Scan for the cell matching the given text and deliver its (X, Y) coordinate at center. 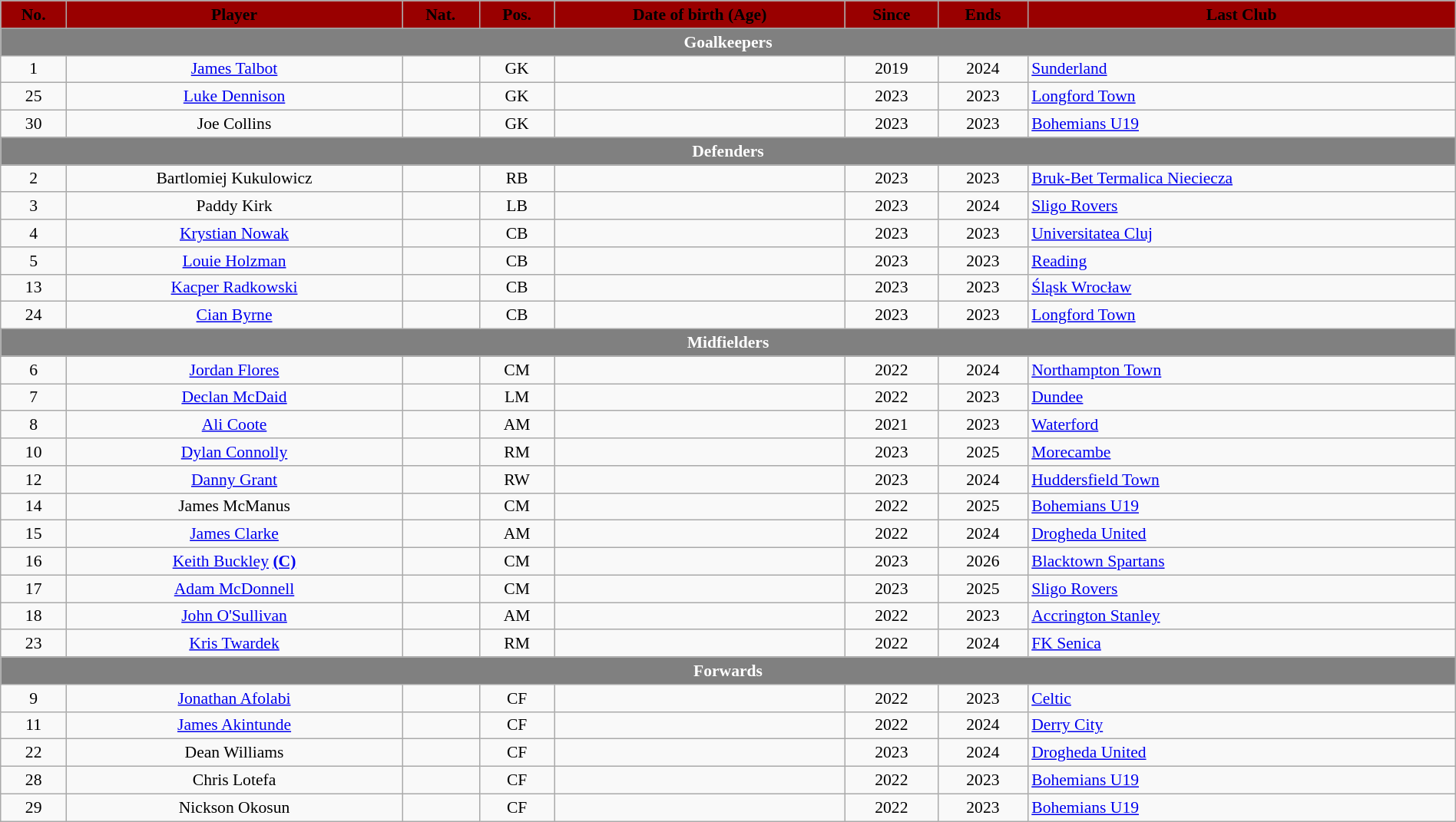
24 (34, 315)
14 (34, 507)
Joe Collins (235, 124)
Defenders (728, 151)
2021 (891, 425)
Derry City (1241, 725)
Nickson Okosun (235, 807)
Louie Holzman (235, 261)
5 (34, 261)
Cian Byrne (235, 315)
18 (34, 616)
Universitatea Cluj (1241, 233)
Kacper Radkowski (235, 288)
9 (34, 698)
Celtic (1241, 698)
22 (34, 753)
Declan McDaid (235, 398)
Blacktown Spartans (1241, 562)
23 (34, 644)
Northampton Town (1241, 370)
Last Club (1241, 15)
1 (34, 69)
Pos. (517, 15)
LB (517, 206)
Kris Twardek (235, 644)
Bruk-Bet Termalica Nieciecza (1241, 179)
25 (34, 97)
Since (891, 15)
Dundee (1241, 398)
Morecambe (1241, 452)
8 (34, 425)
Keith Buckley (C) (235, 562)
Waterford (1241, 425)
Jonathan Afolabi (235, 698)
10 (34, 452)
Goalkeepers (728, 42)
Paddy Kirk (235, 206)
Sunderland (1241, 69)
FK Senica (1241, 644)
Dylan Connolly (235, 452)
12 (34, 480)
15 (34, 534)
2019 (891, 69)
Midfielders (728, 343)
Krystian Nowak (235, 233)
No. (34, 15)
29 (34, 807)
Ali Coote (235, 425)
Chris Lotefa (235, 781)
Adam McDonnell (235, 589)
2026 (983, 562)
Dean Williams (235, 753)
3 (34, 206)
Danny Grant (235, 480)
Nat. (441, 15)
7 (34, 398)
James Clarke (235, 534)
Player (235, 15)
James Talbot (235, 69)
30 (34, 124)
Bartlomiej Kukulowicz (235, 179)
Huddersfield Town (1241, 480)
13 (34, 288)
James McManus (235, 507)
Śląsk Wrocław (1241, 288)
RB (517, 179)
6 (34, 370)
Forwards (728, 671)
LM (517, 398)
16 (34, 562)
Jordan Flores (235, 370)
2 (34, 179)
Ends (983, 15)
17 (34, 589)
28 (34, 781)
RW (517, 480)
James Akintunde (235, 725)
4 (34, 233)
Reading (1241, 261)
11 (34, 725)
Luke Dennison (235, 97)
John O'Sullivan (235, 616)
Accrington Stanley (1241, 616)
Date of birth (Age) (700, 15)
